Pinpoint the cell where the given text exists, returning its (X, Y) midpoint coordinate. 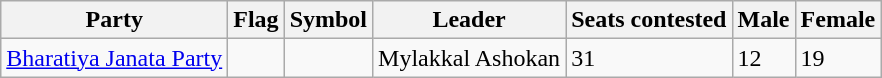
Symbol (328, 20)
Bharatiya Janata Party (114, 58)
12 (764, 58)
Mylakkal Ashokan (470, 58)
Seats contested (649, 20)
Flag (256, 20)
Leader (470, 20)
Female (838, 20)
Male (764, 20)
31 (649, 58)
Party (114, 20)
19 (838, 58)
